Identify which cell holds the provided text, then report its [x, y] central coordinate. 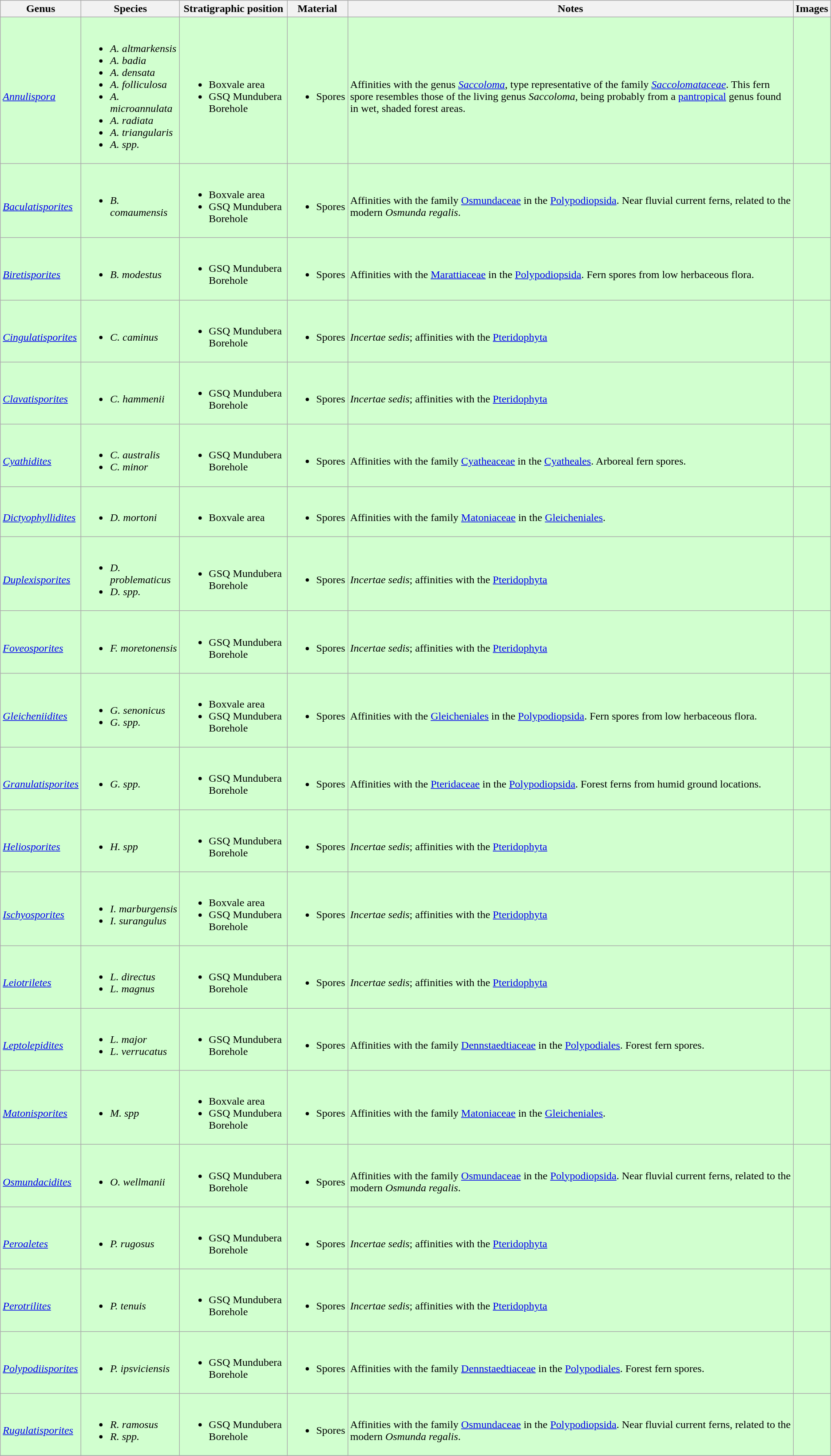
Gleicheniidites [41, 710]
P. rugosus [131, 1238]
Material [317, 9]
Cyathidites [41, 455]
B. comaumensis [131, 201]
R. ramosusR. spp. [131, 1424]
C. australisC. minor [131, 455]
Boxvale area [233, 512]
Affinities with the Marattiaceae in the Polypodiopsida. Fern spores from low herbaceous flora. [570, 269]
Biretisporites [41, 269]
M. spp [131, 1108]
L. directusL. magnus [131, 977]
Osmundacidites [41, 1176]
H. spp [131, 840]
Polypodiisporites [41, 1362]
Genus [41, 9]
Baculatisporites [41, 201]
C. caminus [131, 331]
Matonisporites [41, 1108]
O. wellmanii [131, 1176]
Perotrilites [41, 1300]
Foveosporites [41, 642]
D. problematicusD. spp. [131, 574]
Species [131, 9]
Affinities with the Pteridaceae in the Polypodiopsida. Forest ferns from humid ground locations. [570, 778]
P. tenuis [131, 1300]
Heliosporites [41, 840]
Rugulatisporites [41, 1424]
Cingulatisporites [41, 331]
Annulispora [41, 91]
L. majorL. verrucatus [131, 1039]
F. moretonensis [131, 642]
Notes [570, 9]
D. mortoni [131, 512]
P. ipsviciensis [131, 1362]
Dictyophyllidites [41, 512]
Ischyosporites [41, 909]
G. senonicusG. spp. [131, 710]
Duplexisporites [41, 574]
Granulatisporites [41, 778]
I. marburgensisI. surangulus [131, 909]
Affinities with the Gleicheniales in the Polypodiopsida. Fern spores from low herbaceous flora. [570, 710]
G. spp. [131, 778]
Leptolepidites [41, 1039]
Affinities with the family Cyatheaceae in the Cyatheales. Arboreal fern spores. [570, 455]
A. altmarkensisA. badiaA. densataA. folliculosaA. microannulataA. radiataA. triangularisA. spp. [131, 91]
Leiotriletes [41, 977]
Peroaletes [41, 1238]
Clavatisporites [41, 393]
C. hammenii [131, 393]
B. modestus [131, 269]
Stratigraphic position [233, 9]
Images [812, 9]
